Locate the cell with the specified text and output its (X, Y) center coordinate. 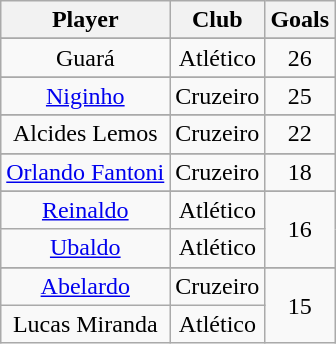
Guará (86, 58)
25 (300, 96)
Niginho (86, 96)
22 (300, 134)
Lucas Miranda (86, 324)
Goals (300, 20)
Player (86, 20)
18 (300, 172)
26 (300, 58)
Abelardo (86, 286)
Ubaldo (86, 248)
Alcides Lemos (86, 134)
Reinaldo (86, 210)
16 (300, 229)
15 (300, 305)
Club (218, 20)
Orlando Fantoni (86, 172)
